Determine the (X, Y) coordinate at the center of the cell enclosing the given text.  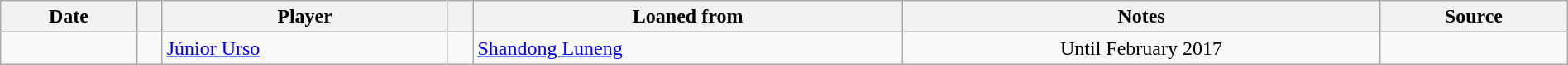
Date (69, 17)
Shandong Luneng (688, 48)
Notes (1141, 17)
Loaned from (688, 17)
Player (304, 17)
Source (1474, 17)
Júnior Urso (304, 48)
Until February 2017 (1141, 48)
